Output the (x, y) coordinate of the center of the cell containing the given text.  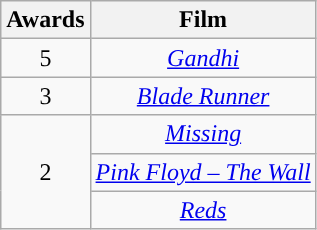
5 (46, 58)
Gandhi (203, 58)
Blade Runner (203, 96)
Film (203, 20)
3 (46, 96)
Reds (203, 210)
Pink Floyd – The Wall (203, 172)
2 (46, 172)
Awards (46, 20)
Missing (203, 134)
